For the text-containing cell, return its midpoint in (X, Y) coordinate format. 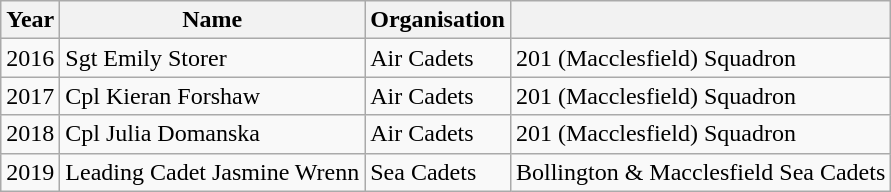
2019 (30, 172)
2016 (30, 58)
Cpl Kieran Forshaw (212, 96)
Sgt Emily Storer (212, 58)
Cpl Julia Domanska (212, 134)
Name (212, 20)
Sea Cadets (438, 172)
Bollington & Macclesfield Sea Cadets (700, 172)
2018 (30, 134)
Year (30, 20)
Organisation (438, 20)
2017 (30, 96)
Leading Cadet Jasmine Wrenn (212, 172)
